Capture the cell that displays the provided text and extract its [x, y] central coordinate. 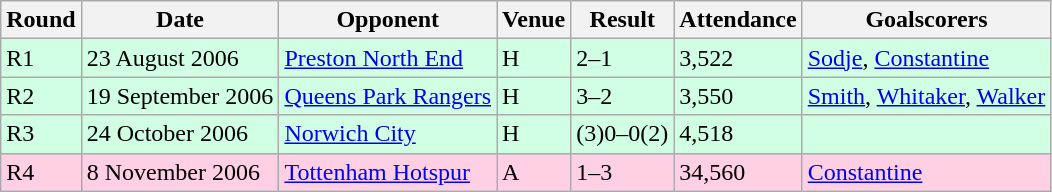
R2 [41, 96]
3,522 [738, 58]
23 August 2006 [180, 58]
Venue [534, 20]
Queens Park Rangers [388, 96]
Preston North End [388, 58]
2–1 [622, 58]
Goalscorers [926, 20]
4,518 [738, 134]
(3)0–0(2) [622, 134]
Round [41, 20]
19 September 2006 [180, 96]
3–2 [622, 96]
A [534, 172]
Tottenham Hotspur [388, 172]
Result [622, 20]
3,550 [738, 96]
Norwich City [388, 134]
R3 [41, 134]
R1 [41, 58]
8 November 2006 [180, 172]
24 October 2006 [180, 134]
Smith, Whitaker, Walker [926, 96]
Sodje, Constantine [926, 58]
34,560 [738, 172]
Date [180, 20]
1–3 [622, 172]
Opponent [388, 20]
Constantine [926, 172]
Attendance [738, 20]
R4 [41, 172]
